Output the [X, Y] coordinate of the center of the cell containing the given text.  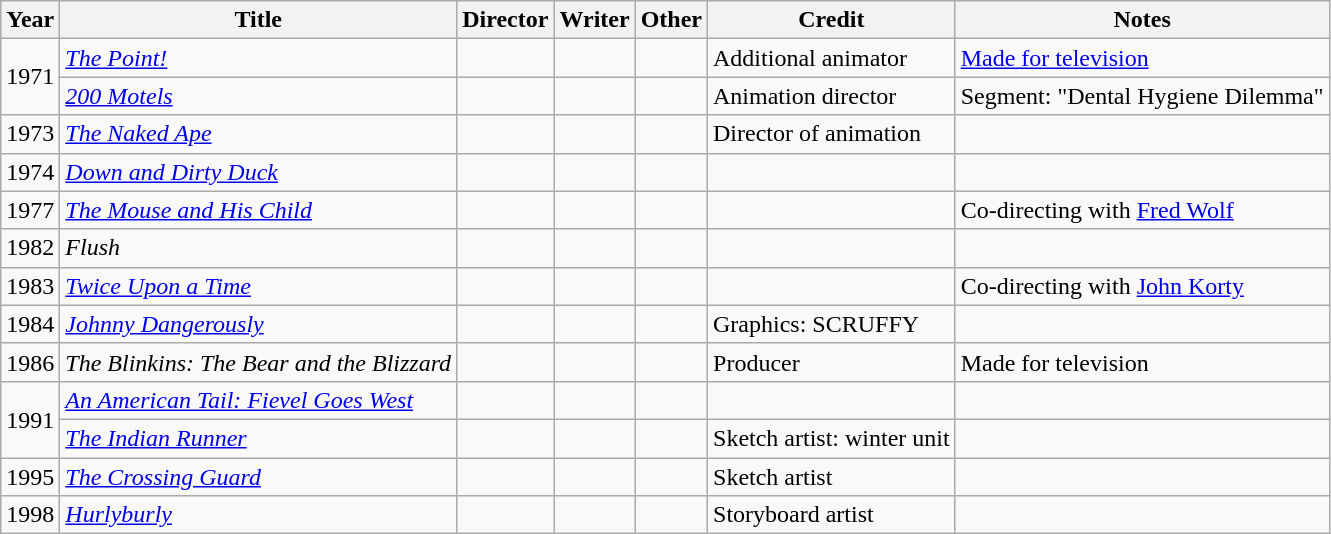
1977 [30, 210]
Additional animator [832, 58]
The Mouse and His Child [258, 210]
Other [671, 20]
Storyboard artist [832, 515]
Producer [832, 362]
Writer [594, 20]
200 Motels [258, 96]
The Crossing Guard [258, 477]
Sketch artist [832, 477]
Animation director [832, 96]
The Indian Runner [258, 438]
Hurlyburly [258, 515]
Credit [832, 20]
The Blinkins: The Bear and the Blizzard [258, 362]
Down and Dirty Duck [258, 172]
Sketch artist: winter unit [832, 438]
Title [258, 20]
1984 [30, 324]
1998 [30, 515]
1974 [30, 172]
1971 [30, 77]
1973 [30, 134]
Director [506, 20]
1991 [30, 419]
Twice Upon a Time [258, 286]
1986 [30, 362]
1995 [30, 477]
Johnny Dangerously [258, 324]
Segment: "Dental Hygiene Dilemma" [1142, 96]
1982 [30, 248]
Director of animation [832, 134]
Graphics: SCRUFFY [832, 324]
1983 [30, 286]
Year [30, 20]
An American Tail: Fievel Goes West [258, 400]
Flush [258, 248]
Co-directing with Fred Wolf [1142, 210]
Notes [1142, 20]
The Naked Ape [258, 134]
Co-directing with John Korty [1142, 286]
The Point! [258, 58]
